Locate the cell with the specified text and output its (X, Y) center coordinate. 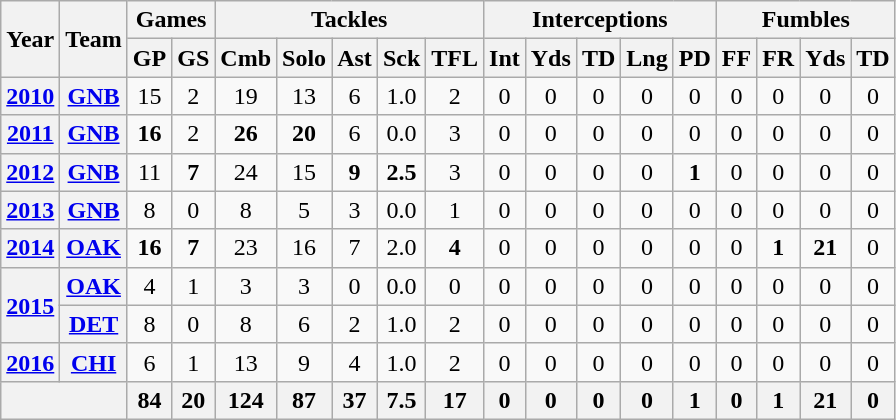
37 (355, 400)
PD (694, 58)
2.0 (401, 248)
17 (455, 400)
Interceptions (600, 20)
2014 (30, 248)
11 (149, 172)
26 (246, 134)
2012 (30, 172)
23 (246, 248)
84 (149, 400)
Lng (647, 58)
Tackles (350, 20)
2016 (30, 362)
Cmb (246, 58)
19 (246, 96)
Games (170, 20)
24 (246, 172)
Ast (355, 58)
Fumbles (806, 20)
87 (304, 400)
GS (194, 58)
Sck (401, 58)
2.5 (401, 172)
2013 (30, 210)
FR (778, 58)
2010 (30, 96)
DET (94, 324)
Int (505, 58)
Year (30, 39)
2011 (30, 134)
5 (304, 210)
CHI (94, 362)
124 (246, 400)
TFL (455, 58)
FF (736, 58)
7.5 (401, 400)
Team (94, 39)
GP (149, 58)
Solo (304, 58)
2015 (30, 305)
